Extract the [x, y] coordinate from the center of the cell holding the provided text.  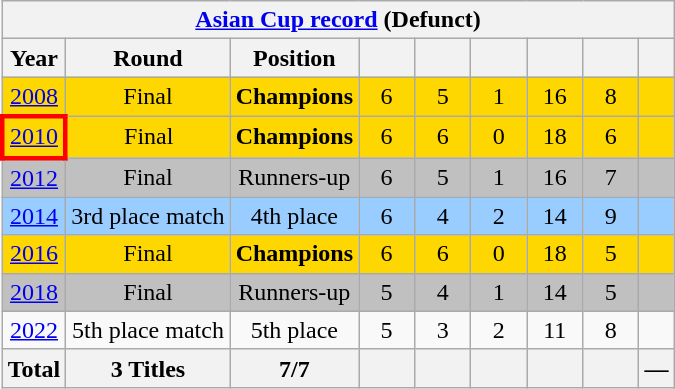
2022 [34, 330]
3rd place match [148, 216]
2014 [34, 216]
5th place [294, 330]
2010 [34, 136]
2008 [34, 97]
2018 [34, 292]
Round [148, 58]
4th place [294, 216]
3 Titles [148, 368]
7/7 [294, 368]
9 [611, 216]
Asian Cup record (Defunct) [338, 20]
2012 [34, 178]
Position [294, 58]
2016 [34, 254]
11 [555, 330]
7 [611, 178]
5th place match [148, 330]
Total [34, 368]
— [656, 368]
3 [443, 330]
Year [34, 58]
